Identify which cell holds the provided text, then report its [X, Y] central coordinate. 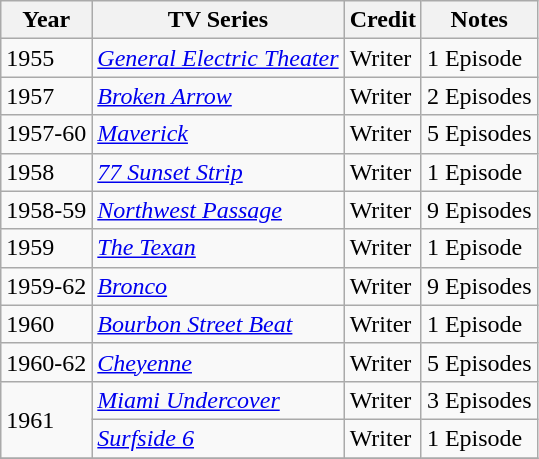
1958-59 [46, 210]
Credit [382, 20]
1959 [46, 248]
1957 [46, 96]
3 Episodes [479, 400]
1959-62 [46, 286]
Miami Undercover [218, 400]
TV Series [218, 20]
Bronco [218, 286]
General Electric Theater [218, 58]
1955 [46, 58]
Surfside 6 [218, 438]
1960 [46, 324]
The Texan [218, 248]
Notes [479, 20]
Year [46, 20]
1957-60 [46, 134]
Broken Arrow [218, 96]
1960-62 [46, 362]
Northwest Passage [218, 210]
Maverick [218, 134]
1958 [46, 172]
Cheyenne [218, 362]
Bourbon Street Beat [218, 324]
1961 [46, 419]
2 Episodes [479, 96]
77 Sunset Strip [218, 172]
